Determine the (X, Y) coordinate at the center of the cell enclosing the given text.  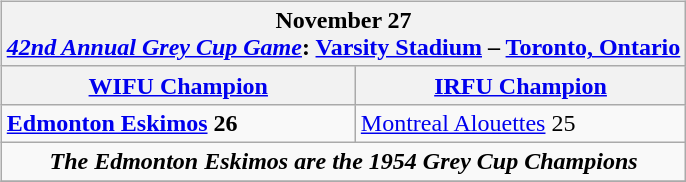
Montreal Alouettes 25 (520, 123)
The Edmonton Eskimos are the 1954 Grey Cup Champions (344, 161)
IRFU Champion (520, 85)
November 2742nd Annual Grey Cup Game: Varsity Stadium – Toronto, Ontario (344, 34)
WIFU Champion (178, 85)
Edmonton Eskimos 26 (178, 123)
